Scan for the cell matching the given text and deliver its (X, Y) coordinate at center. 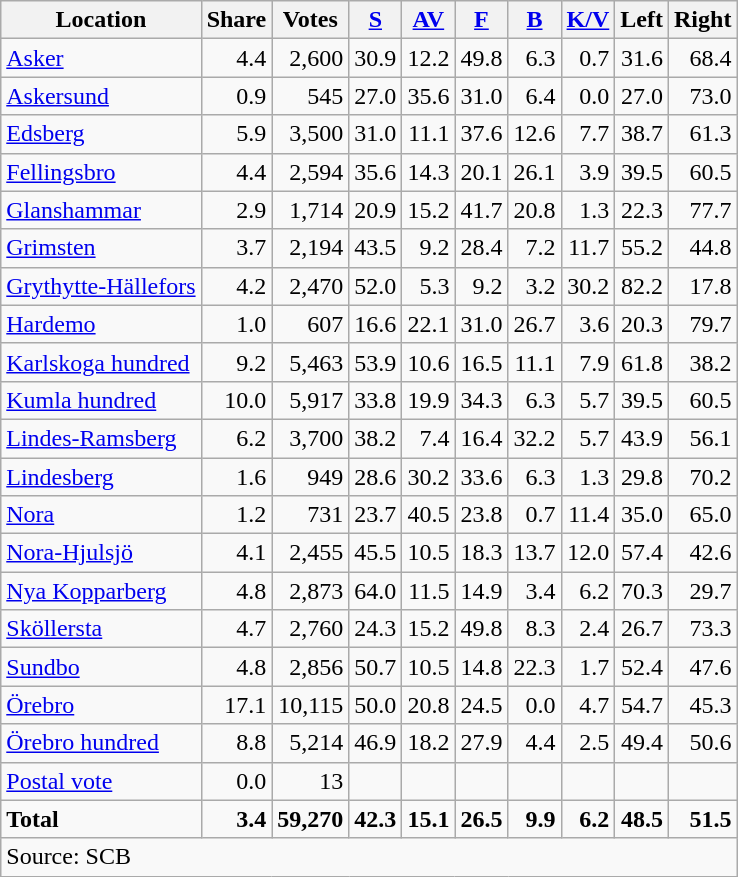
7.9 (588, 362)
Nya Kopparberg (101, 591)
50.0 (376, 705)
20.9 (376, 210)
23.8 (482, 515)
Votes (310, 20)
7.2 (534, 248)
44.8 (703, 248)
5.9 (236, 134)
48.5 (642, 819)
2.4 (588, 629)
42.3 (376, 819)
Örebro hundred (101, 743)
16.5 (482, 362)
23.7 (376, 515)
45.3 (703, 705)
Fellingsbro (101, 172)
11.5 (428, 591)
10,115 (310, 705)
8.8 (236, 743)
17.1 (236, 705)
35.0 (642, 515)
Kumla hundred (101, 400)
1.2 (236, 515)
33.6 (482, 477)
12.2 (428, 58)
61.8 (642, 362)
Asker (101, 58)
12.0 (588, 553)
2,455 (310, 553)
13.7 (534, 553)
64.0 (376, 591)
49.4 (642, 743)
14.3 (428, 172)
3.7 (236, 248)
2,470 (310, 286)
52.4 (642, 667)
B (534, 20)
Edsberg (101, 134)
70.3 (642, 591)
Postal vote (101, 781)
28.4 (482, 248)
16.6 (376, 324)
Örebro (101, 705)
42.6 (703, 553)
545 (310, 96)
15.1 (428, 819)
50.6 (703, 743)
77.7 (703, 210)
38.7 (642, 134)
Hardemo (101, 324)
2,856 (310, 667)
22.1 (428, 324)
18.3 (482, 553)
0.9 (236, 96)
2,194 (310, 248)
Total (101, 819)
52.0 (376, 286)
43.5 (376, 248)
Lindesberg (101, 477)
68.4 (703, 58)
3,500 (310, 134)
3.2 (534, 286)
31.6 (642, 58)
24.3 (376, 629)
607 (310, 324)
65.0 (703, 515)
32.2 (534, 438)
2.5 (588, 743)
731 (310, 515)
Sköllersta (101, 629)
Sundbo (101, 667)
Askersund (101, 96)
27.9 (482, 743)
5.3 (428, 286)
5,917 (310, 400)
2,873 (310, 591)
40.5 (428, 515)
43.9 (642, 438)
5,463 (310, 362)
53.9 (376, 362)
14.8 (482, 667)
29.7 (703, 591)
AV (428, 20)
Grimsten (101, 248)
51.5 (703, 819)
73.3 (703, 629)
949 (310, 477)
7.7 (588, 134)
4.2 (236, 286)
9.9 (534, 819)
20.1 (482, 172)
61.3 (703, 134)
Grythytte-Hällefors (101, 286)
3.9 (588, 172)
16.4 (482, 438)
70.2 (703, 477)
1,714 (310, 210)
F (482, 20)
57.4 (642, 553)
46.9 (376, 743)
37.6 (482, 134)
2,594 (310, 172)
Right (703, 20)
1.0 (236, 324)
1.6 (236, 477)
73.0 (703, 96)
2,760 (310, 629)
3,700 (310, 438)
Left (642, 20)
14.9 (482, 591)
2.9 (236, 210)
50.7 (376, 667)
3.6 (588, 324)
59,270 (310, 819)
13 (310, 781)
11.7 (588, 248)
82.2 (642, 286)
41.7 (482, 210)
54.7 (642, 705)
29.8 (642, 477)
S (376, 20)
17.8 (703, 286)
Nora (101, 515)
6.4 (534, 96)
26.1 (534, 172)
20.3 (642, 324)
K/V (588, 20)
11.4 (588, 515)
4.1 (236, 553)
12.6 (534, 134)
34.3 (482, 400)
45.5 (376, 553)
56.1 (703, 438)
2,600 (310, 58)
Share (236, 20)
55.2 (642, 248)
7.4 (428, 438)
33.8 (376, 400)
28.6 (376, 477)
8.3 (534, 629)
Location (101, 20)
5,214 (310, 743)
Glanshammar (101, 210)
Source: SCB (369, 857)
24.5 (482, 705)
30.9 (376, 58)
Karlskoga hundred (101, 362)
26.5 (482, 819)
47.6 (703, 667)
79.7 (703, 324)
1.7 (588, 667)
18.2 (428, 743)
19.9 (428, 400)
Nora-Hjulsjö (101, 553)
10.0 (236, 400)
10.6 (428, 362)
Lindes-Ramsberg (101, 438)
